Extract the (X, Y) coordinate from the center of the cell holding the provided text.  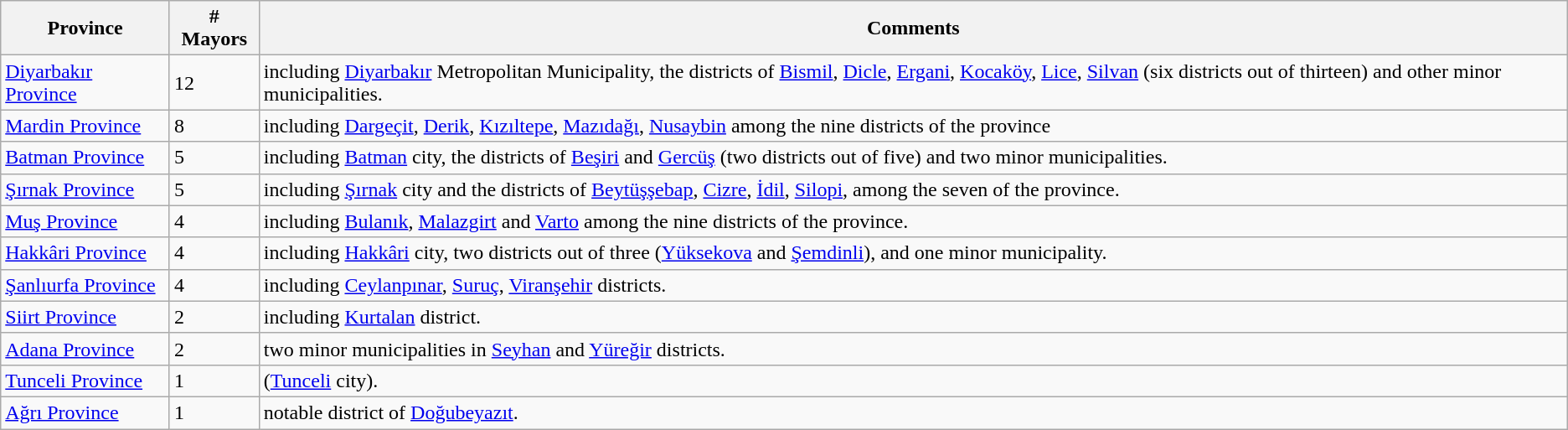
two minor municipalities in Seyhan and Yüreğir districts. (913, 349)
Province (85, 28)
including Ceylanpınar, Suruç, Viranşehir districts. (913, 285)
Comments (913, 28)
including Dargeçit, Derik, Kızıltepe, Mazıdağı, Nusaybin among the nine districts of the province (913, 126)
Tunceli Province (85, 381)
Şırnak Province (85, 189)
Batman Province (85, 158)
Mardin Province (85, 126)
Muş Province (85, 221)
notable district of Doğubeyazıt. (913, 412)
including Batman city, the districts of Beşiri and Gercüş (two districts out of five) and two minor municipalities. (913, 158)
including Hakkâri city, two districts out of three (Yüksekova and Şemdinli), and one minor municipality. (913, 253)
(Tunceli city). (913, 381)
12 (214, 82)
8 (214, 126)
including Kurtalan district. (913, 317)
Ağrı Province (85, 412)
Diyarbakır Province (85, 82)
Hakkâri Province (85, 253)
Adana Province (85, 349)
Şanlıurfa Province (85, 285)
Siirt Province (85, 317)
including Bulanık, Malazgirt and Varto among the nine districts of the province. (913, 221)
including Şırnak city and the districts of Beytüşşebap, Cizre, İdil, Silopi, among the seven of the province. (913, 189)
# Mayors (214, 28)
